For the text-containing cell, return its midpoint in [x, y] coordinate format. 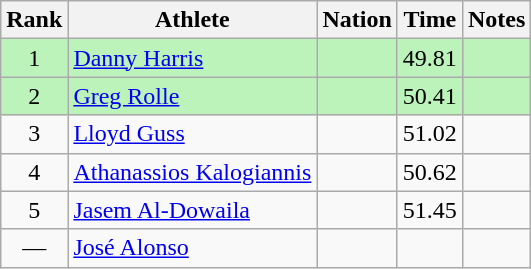
51.45 [430, 210]
Notes [496, 20]
4 [34, 172]
5 [34, 210]
51.02 [430, 134]
50.41 [430, 96]
Rank [34, 20]
Greg Rolle [192, 96]
Nation [357, 20]
Athlete [192, 20]
Danny Harris [192, 58]
2 [34, 96]
50.62 [430, 172]
José Alonso [192, 248]
1 [34, 58]
49.81 [430, 58]
Jasem Al-Dowaila [192, 210]
3 [34, 134]
Time [430, 20]
Athanassios Kalogiannis [192, 172]
— [34, 248]
Lloyd Guss [192, 134]
